Capture the cell that displays the provided text and extract its (X, Y) central coordinate. 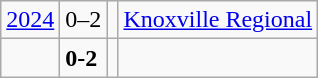
Knoxville Regional (218, 20)
0-2 (84, 58)
2024 (30, 20)
0–2 (84, 20)
